Extract the (X, Y) coordinate from the center of the cell holding the provided text.  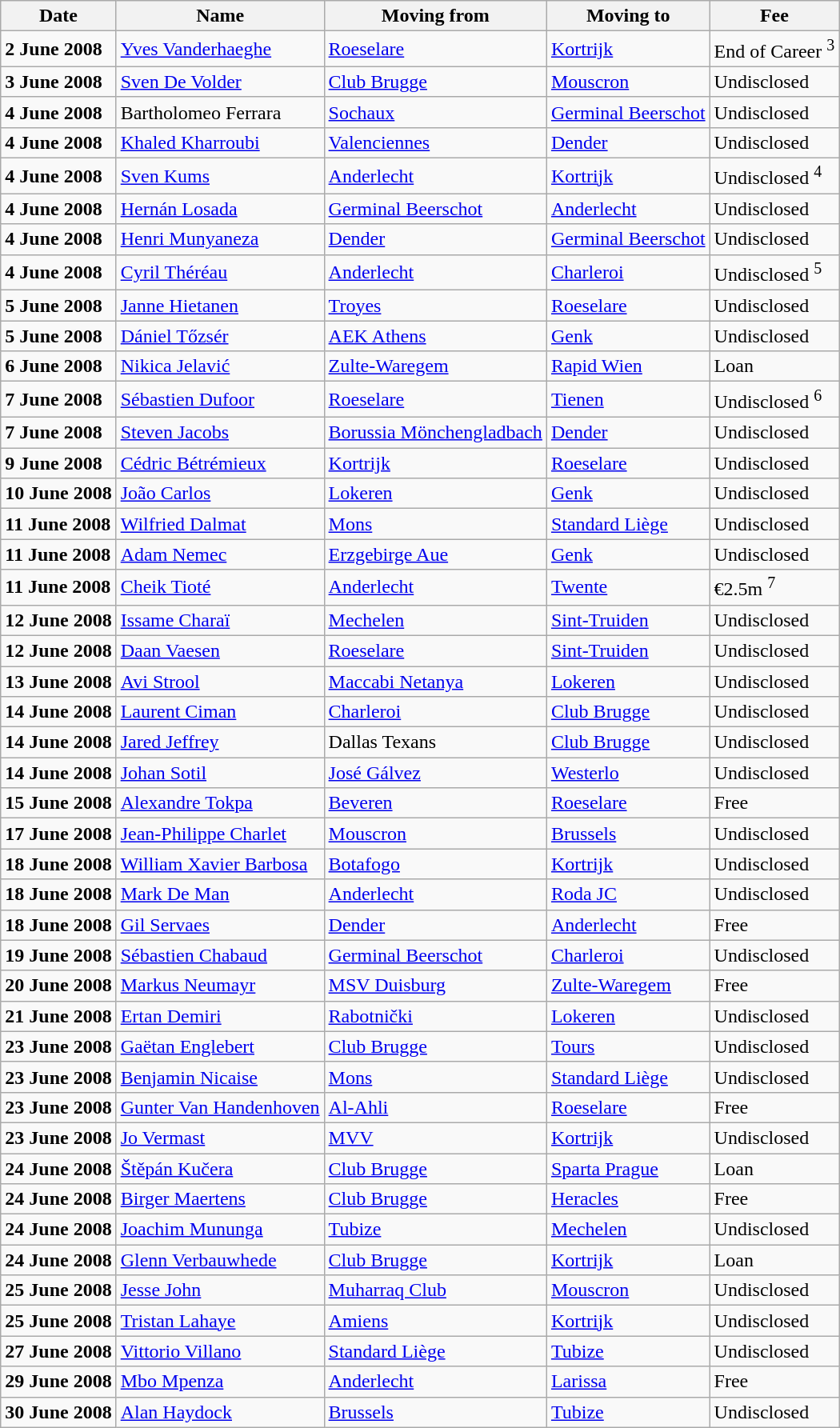
30 June 2008 (58, 1412)
20 June 2008 (58, 986)
Roda JC (628, 894)
Yves Vanderhaeghe (220, 50)
Janne Hietanen (220, 306)
Undisclosed 6 (774, 400)
Al-Ahli (435, 1107)
19 June 2008 (58, 955)
Joachim Mununga (220, 1230)
6 June 2008 (58, 366)
10 June 2008 (58, 494)
29 June 2008 (58, 1382)
Gaëtan Englebert (220, 1046)
Westerlo (628, 773)
Jo Vermast (220, 1138)
Amiens (435, 1321)
Johan Sotil (220, 773)
21 June 2008 (58, 1016)
Sven De Volder (220, 82)
Beveren (435, 803)
Henri Munyaneza (220, 239)
Jesse John (220, 1290)
Adam Nemec (220, 554)
Hernán Losada (220, 209)
27 June 2008 (58, 1351)
Undisclosed 5 (774, 272)
Dallas Texans (435, 742)
Cyril Théréau (220, 272)
Laurent Ciman (220, 712)
Mark De Man (220, 894)
Glenn Verbauwhede (220, 1260)
15 June 2008 (58, 803)
9 June 2008 (58, 463)
MVV (435, 1138)
Sébastien Chabaud (220, 955)
Sparta Prague (628, 1169)
Muharraq Club (435, 1290)
Date (58, 16)
AEK Athens (435, 336)
Markus Neumayr (220, 986)
Gil Servaes (220, 925)
Moving from (435, 16)
Rabotnički (435, 1016)
2 June 2008 (58, 50)
Gunter Van Handenhoven (220, 1107)
17 June 2008 (58, 834)
€2.5m 7 (774, 587)
Tienen (628, 400)
Borussia Mönchengladbach (435, 433)
Khaled Kharroubi (220, 142)
Nikica Jelavić (220, 366)
Cédric Bétrémieux (220, 463)
Name (220, 16)
Cheik Tioté (220, 587)
José Gálvez (435, 773)
Avi Strool (220, 682)
Rapid Wien (628, 366)
Moving to (628, 16)
Alan Haydock (220, 1412)
Troyes (435, 306)
William Xavier Barbosa (220, 864)
Alexandre Tokpa (220, 803)
Dániel Tőzsér (220, 336)
Bartholomeo Ferrara (220, 112)
Mbo Mpenza (220, 1382)
João Carlos (220, 494)
Valenciennes (435, 142)
MSV Duisburg (435, 986)
Benjamin Nicaise (220, 1077)
Erzgebirge Aue (435, 554)
Steven Jacobs (220, 433)
Heracles (628, 1199)
Fee (774, 16)
Wilfried Dalmat (220, 524)
End of Career 3 (774, 50)
13 June 2008 (58, 682)
Ertan Demiri (220, 1016)
Tristan Lahaye (220, 1321)
Maccabi Netanya (435, 682)
Tours (628, 1046)
Sven Kums (220, 176)
Twente (628, 587)
Jean-Philippe Charlet (220, 834)
3 June 2008 (58, 82)
Larissa (628, 1382)
Jared Jeffrey (220, 742)
Issame Charaï (220, 620)
Botafogo (435, 864)
Birger Maertens (220, 1199)
Štěpán Kučera (220, 1169)
Undisclosed 4 (774, 176)
Sébastien Dufoor (220, 400)
Vittorio Villano (220, 1351)
Sochaux (435, 112)
Daan Vaesen (220, 650)
